Scan for the cell matching the given text and deliver its (x, y) coordinate at center. 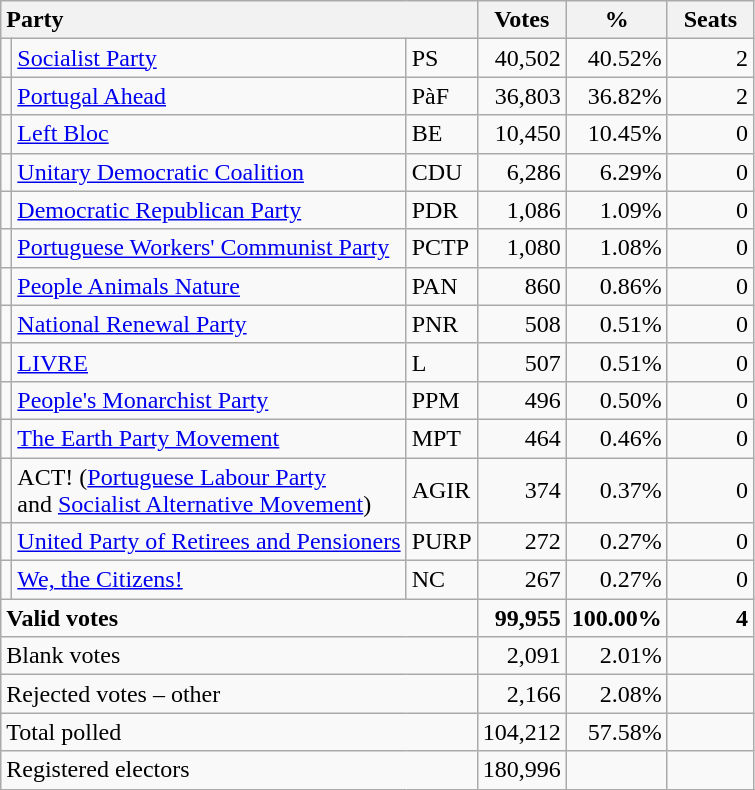
374 (522, 490)
United Party of Retirees and Pensioners (209, 542)
2.01% (616, 656)
L (442, 362)
Rejected votes – other (239, 694)
Votes (522, 20)
6,286 (522, 172)
MPT (442, 438)
CDU (442, 172)
2,091 (522, 656)
People's Monarchist Party (209, 400)
6.29% (616, 172)
LIVRE (209, 362)
PAN (442, 286)
AGIR (442, 490)
PDR (442, 210)
272 (522, 542)
496 (522, 400)
People Animals Nature (209, 286)
Total polled (239, 732)
PPM (442, 400)
2.08% (616, 694)
Left Bloc (209, 134)
Seats (710, 20)
57.58% (616, 732)
267 (522, 580)
4 (710, 618)
1.08% (616, 248)
PCTP (442, 248)
Party (239, 20)
Portugal Ahead (209, 96)
0.46% (616, 438)
508 (522, 324)
PNR (442, 324)
104,212 (522, 732)
1,080 (522, 248)
Portuguese Workers' Communist Party (209, 248)
99,955 (522, 618)
Valid votes (239, 618)
ACT! (Portuguese Labour Partyand Socialist Alternative Movement) (209, 490)
PURP (442, 542)
NC (442, 580)
PàF (442, 96)
860 (522, 286)
0.37% (616, 490)
PS (442, 58)
0.86% (616, 286)
2,166 (522, 694)
36,803 (522, 96)
Democratic Republican Party (209, 210)
464 (522, 438)
40.52% (616, 58)
Unitary Democratic Coalition (209, 172)
36.82% (616, 96)
40,502 (522, 58)
Registered electors (239, 770)
0.50% (616, 400)
507 (522, 362)
We, the Citizens! (209, 580)
100.00% (616, 618)
Blank votes (239, 656)
The Earth Party Movement (209, 438)
BE (442, 134)
10,450 (522, 134)
1,086 (522, 210)
National Renewal Party (209, 324)
Socialist Party (209, 58)
180,996 (522, 770)
% (616, 20)
1.09% (616, 210)
10.45% (616, 134)
